From the cell containing the given text, extract its center point as (x, y) coordinate. 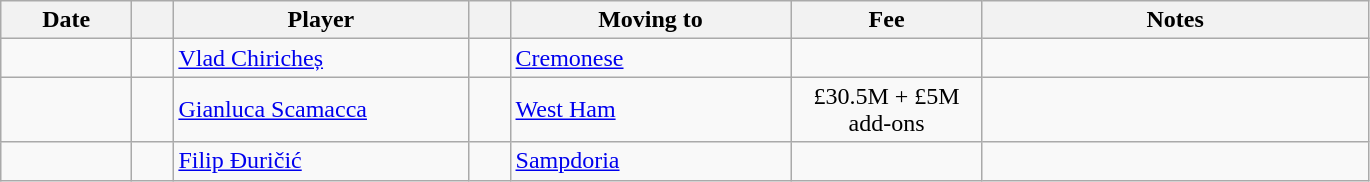
Sampdoria (650, 161)
£30.5M + £5M add-ons (886, 110)
Date (66, 20)
Filip Đuričić (321, 161)
Moving to (650, 20)
Notes (1175, 20)
Fee (886, 20)
Player (321, 20)
Vlad Chiricheș (321, 58)
West Ham (650, 110)
Gianluca Scamacca (321, 110)
Cremonese (650, 58)
